Identify which cell holds the provided text, then report its [X, Y] central coordinate. 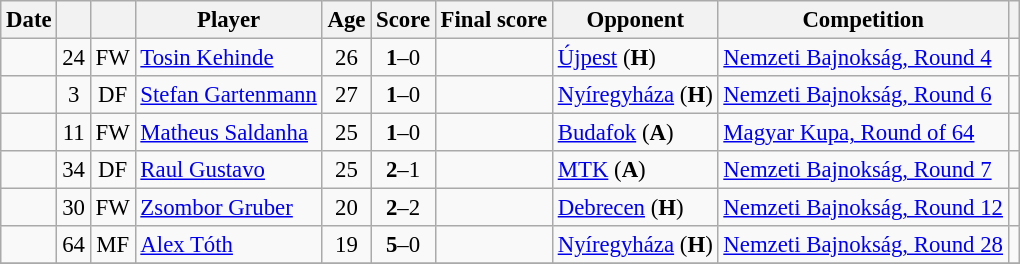
Nemzeti Bajnokság, Round 7 [863, 170]
Debrecen (H) [635, 208]
5–0 [404, 245]
Stefan Gartenmann [228, 95]
Nemzeti Bajnokság, Round 4 [863, 58]
34 [74, 170]
Age [346, 20]
Tosin Kehinde [228, 58]
Matheus Saldanha [228, 133]
Score [404, 20]
64 [74, 245]
20 [346, 208]
Date [29, 20]
2–2 [404, 208]
Nemzeti Bajnokság, Round 12 [863, 208]
Player [228, 20]
Opponent [635, 20]
Nemzeti Bajnokság, Round 6 [863, 95]
27 [346, 95]
Alex Tóth [228, 245]
11 [74, 133]
Magyar Kupa, Round of 64 [863, 133]
24 [74, 58]
2–1 [404, 170]
Újpest (H) [635, 58]
Nemzeti Bajnokság, Round 28 [863, 245]
Competition [863, 20]
19 [346, 245]
Zsombor Gruber [228, 208]
MF [112, 245]
Final score [494, 20]
MTK (A) [635, 170]
26 [346, 58]
Raul Gustavo [228, 170]
3 [74, 95]
30 [74, 208]
Budafok (A) [635, 133]
